Search for the cell housing the specified text and yield its (X, Y) center coordinate. 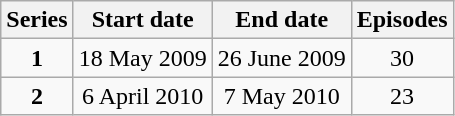
Series (37, 20)
Start date (142, 20)
6 April 2010 (142, 96)
2 (37, 96)
7 May 2010 (282, 96)
18 May 2009 (142, 58)
Episodes (402, 20)
26 June 2009 (282, 58)
1 (37, 58)
23 (402, 96)
End date (282, 20)
30 (402, 58)
